Capture the cell that displays the provided text and extract its (X, Y) central coordinate. 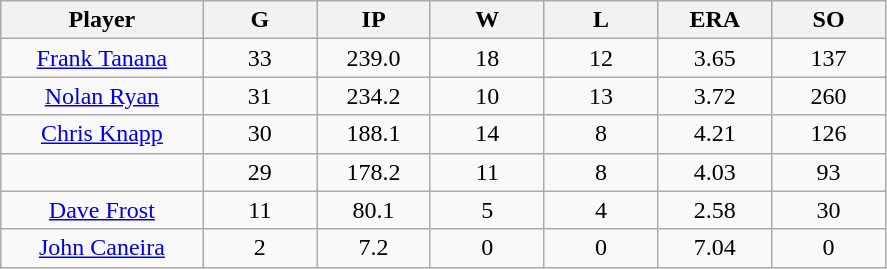
12 (601, 58)
Dave Frost (102, 210)
29 (260, 172)
2.58 (715, 210)
Chris Knapp (102, 134)
239.0 (374, 58)
5 (487, 210)
Player (102, 20)
31 (260, 96)
3.65 (715, 58)
13 (601, 96)
93 (829, 172)
126 (829, 134)
7.2 (374, 248)
John Caneira (102, 248)
IP (374, 20)
14 (487, 134)
10 (487, 96)
4.03 (715, 172)
260 (829, 96)
ERA (715, 20)
80.1 (374, 210)
178.2 (374, 172)
4.21 (715, 134)
4 (601, 210)
7.04 (715, 248)
18 (487, 58)
G (260, 20)
Nolan Ryan (102, 96)
234.2 (374, 96)
SO (829, 20)
3.72 (715, 96)
33 (260, 58)
W (487, 20)
L (601, 20)
Frank Tanana (102, 58)
188.1 (374, 134)
2 (260, 248)
137 (829, 58)
